Identify which cell holds the provided text, then report its [X, Y] central coordinate. 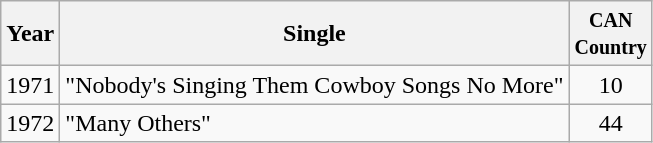
10 [610, 85]
1972 [30, 123]
"Many Others" [314, 123]
44 [610, 123]
Year [30, 34]
1971 [30, 85]
Single [314, 34]
CAN Country [610, 34]
"Nobody's Singing Them Cowboy Songs No More" [314, 85]
